Output the [X, Y] coordinate of the center of the cell containing the given text.  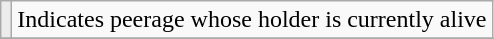
Indicates peerage whose holder is currently alive [252, 20]
